Find where the given text appears and provide that cell's center as [X, Y] coordinate. 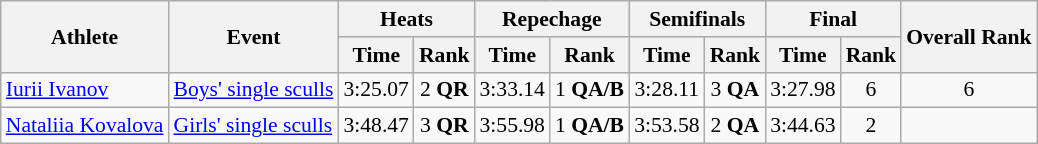
Nataliia Kovalova [85, 126]
Heats [406, 19]
3:44.63 [802, 126]
Semifinals [697, 19]
Overall Rank [968, 36]
3:28.11 [666, 90]
3:27.98 [802, 90]
3 QR [444, 126]
3:55.98 [512, 126]
3:48.47 [376, 126]
Boys' single sculls [254, 90]
2 [872, 126]
Iurii Ivanov [85, 90]
2 QR [444, 90]
Final [833, 19]
Repechage [552, 19]
3:25.07 [376, 90]
2 QA [736, 126]
3 QA [736, 90]
Girls' single sculls [254, 126]
Event [254, 36]
Athlete [85, 36]
3:33.14 [512, 90]
3:53.58 [666, 126]
